Detect which cell encompasses the target text, then output its (x, y) center coordinate. 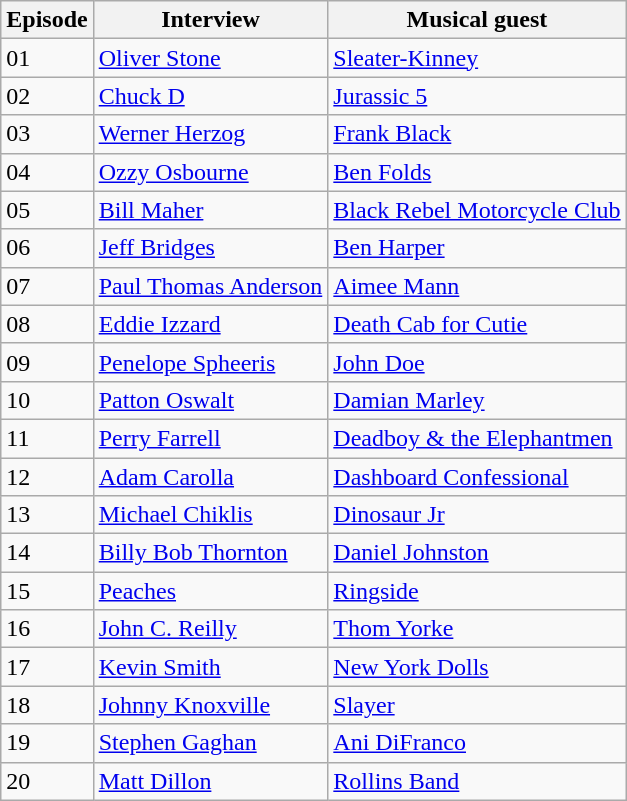
Chuck D (210, 96)
Ani DiFranco (477, 743)
Perry Farrell (210, 438)
Patton Oswalt (210, 400)
Dinosaur Jr (477, 515)
03 (47, 134)
20 (47, 781)
Slayer (477, 705)
Oliver Stone (210, 58)
Stephen Gaghan (210, 743)
02 (47, 96)
Frank Black (477, 134)
Bill Maher (210, 210)
11 (47, 438)
Daniel Johnston (477, 553)
09 (47, 362)
Ben Harper (477, 248)
18 (47, 705)
Kevin Smith (210, 667)
Black Rebel Motorcycle Club (477, 210)
Ozzy Osbourne (210, 172)
19 (47, 743)
Paul Thomas Anderson (210, 286)
Sleater-Kinney (477, 58)
12 (47, 477)
13 (47, 515)
Adam Carolla (210, 477)
John Doe (477, 362)
Eddie Izzard (210, 324)
14 (47, 553)
10 (47, 400)
08 (47, 324)
Musical guest (477, 20)
John C. Reilly (210, 629)
Episode (47, 20)
16 (47, 629)
15 (47, 591)
New York Dolls (477, 667)
Billy Bob Thornton (210, 553)
04 (47, 172)
Jeff Bridges (210, 248)
Deadboy & the Elephantmen (477, 438)
Dashboard Confessional (477, 477)
Aimee Mann (477, 286)
Damian Marley (477, 400)
Thom Yorke (477, 629)
17 (47, 667)
Penelope Spheeris (210, 362)
01 (47, 58)
Michael Chiklis (210, 515)
Jurassic 5 (477, 96)
Matt Dillon (210, 781)
Peaches (210, 591)
Death Cab for Cutie (477, 324)
Ringside (477, 591)
06 (47, 248)
Rollins Band (477, 781)
Interview (210, 20)
Ben Folds (477, 172)
05 (47, 210)
07 (47, 286)
Werner Herzog (210, 134)
Johnny Knoxville (210, 705)
